Scan for the cell matching the given text and deliver its (X, Y) coordinate at center. 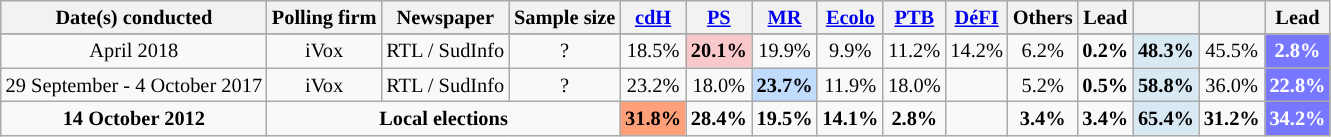
36.0% (1232, 85)
20.1% (719, 51)
9.9% (850, 51)
11.9% (850, 85)
6.2% (1043, 51)
Local elections (444, 118)
cdH (653, 17)
48.3% (1166, 51)
DéFI (976, 17)
Date(s) conducted (134, 17)
23.2% (653, 85)
14.2% (976, 51)
PTB (914, 17)
28.4% (719, 118)
31.8% (653, 118)
Polling firm (324, 17)
58.8% (1166, 85)
34.2% (1298, 118)
31.2% (1232, 118)
23.7% (785, 85)
PS (719, 17)
April 2018 (134, 51)
65.4% (1166, 118)
19.9% (785, 51)
11.2% (914, 51)
Others (1043, 17)
0.2% (1106, 51)
0.5% (1106, 85)
Sample size (564, 17)
18.5% (653, 51)
29 September - 4 October 2017 (134, 85)
19.5% (785, 118)
14.1% (850, 118)
Newspaper (445, 17)
5.2% (1043, 85)
14 October 2012 (134, 118)
22.8% (1298, 85)
Ecolo (850, 17)
45.5% (1232, 51)
MR (785, 17)
